Scan for the cell matching the given text and deliver its (x, y) coordinate at center. 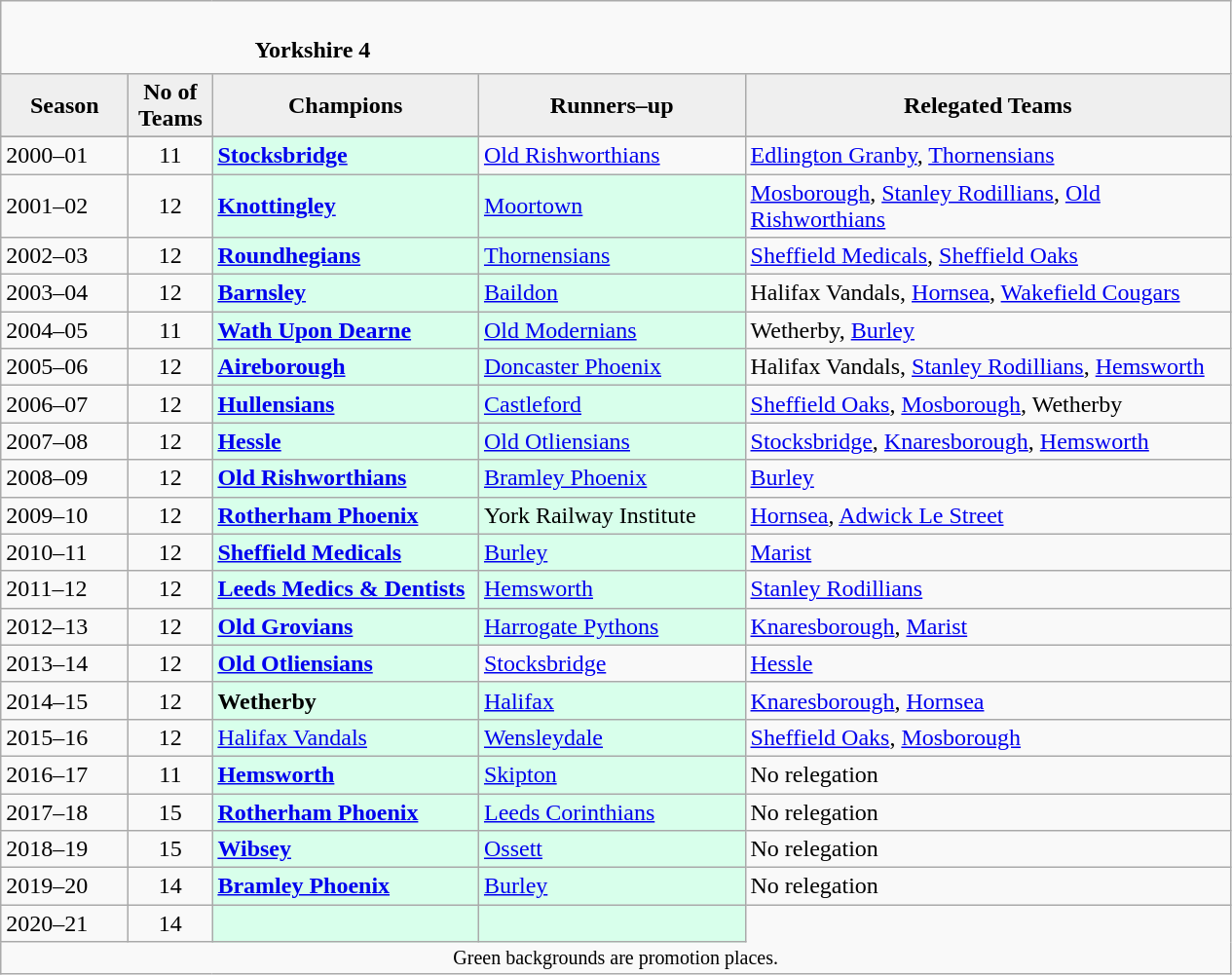
Leeds Corinthians (612, 811)
2000–01 (64, 155)
2012–13 (64, 626)
Stocksbridge, Knaresborough, Hemsworth (988, 441)
Halifax Vandals, Hornsea, Wakefield Cougars (988, 293)
2017–18 (64, 811)
Halifax Vandals, Stanley Rodillians, Hemsworth (988, 367)
Stanley Rodillians (988, 589)
2014–15 (64, 700)
Wibsey (346, 849)
No of Teams (170, 105)
Castleford (612, 404)
2019–20 (64, 886)
Sheffield Medicals (346, 552)
2020–21 (64, 923)
Season (64, 105)
Mosborough, Stanley Rodillians, Old Rishworthians (988, 205)
2004–05 (64, 330)
Harrogate Pythons (612, 626)
2001–02 (64, 205)
Wath Upon Dearne (346, 330)
Knottingley (346, 205)
2015–16 (64, 737)
Sheffield Oaks, Mosborough (988, 737)
Old Modernians (612, 330)
2008–09 (64, 478)
2007–08 (64, 441)
Baildon (612, 293)
York Railway Institute (612, 515)
2018–19 (64, 849)
2009–10 (64, 515)
Roundhegians (346, 256)
Halifax (612, 700)
Edlington Granby, Thornensians (988, 155)
Wetherby (346, 700)
2002–03 (64, 256)
Sheffield Oaks, Mosborough, Wetherby (988, 404)
Barnsley (346, 293)
Skipton (612, 774)
Knaresborough, Marist (988, 626)
Halifax Vandals (346, 737)
Old Grovians (346, 626)
2010–11 (64, 552)
Ossett (612, 849)
Hornsea, Adwick Le Street (988, 515)
Champions (346, 105)
Sheffield Medicals, Sheffield Oaks (988, 256)
Runners–up (612, 105)
Moortown (612, 205)
Green backgrounds are promotion places. (616, 958)
Thornensians (612, 256)
2013–14 (64, 663)
Wetherby, Burley (988, 330)
Leeds Medics & Dentists (346, 589)
2016–17 (64, 774)
Doncaster Phoenix (612, 367)
Knaresborough, Hornsea (988, 700)
Marist (988, 552)
2003–04 (64, 293)
2011–12 (64, 589)
Wensleydale (612, 737)
2006–07 (64, 404)
Aireborough (346, 367)
Relegated Teams (988, 105)
Hullensians (346, 404)
2005–06 (64, 367)
